Search for the cell housing the specified text and yield its (x, y) center coordinate. 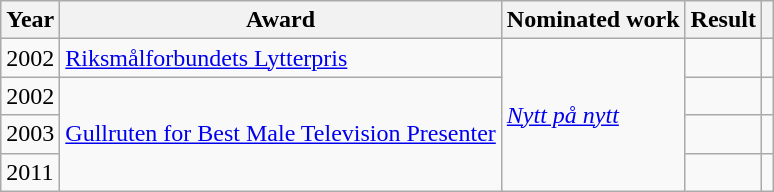
2011 (30, 172)
Nytt på nytt (593, 115)
2003 (30, 134)
Award (281, 20)
Result (723, 20)
Year (30, 20)
Riksmålforbundets Lytterpris (281, 58)
Gullruten for Best Male Television Presenter (281, 134)
Nominated work (593, 20)
